Locate the cell with the specified text and output its (X, Y) center coordinate. 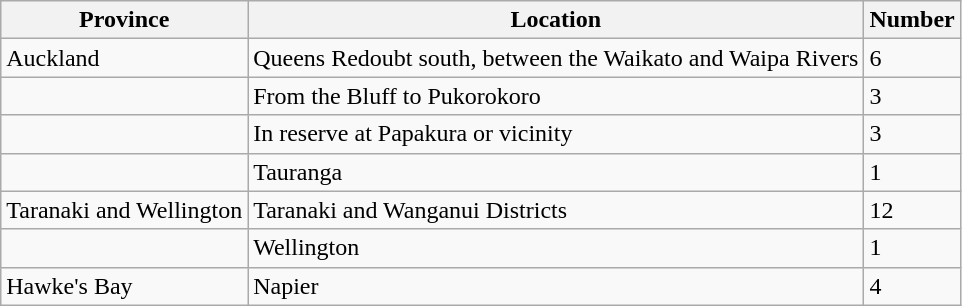
Napier (556, 286)
Wellington (556, 248)
Hawke's Bay (124, 286)
Taranaki and Wellington (124, 210)
Queens Redoubt south, between the Waikato and Waipa Rivers (556, 58)
Auckland (124, 58)
12 (912, 210)
In reserve at Papakura or vicinity (556, 134)
From the Bluff to Pukorokoro (556, 96)
Tauranga (556, 172)
Location (556, 20)
6 (912, 58)
4 (912, 286)
Taranaki and Wanganui Districts (556, 210)
Province (124, 20)
Number (912, 20)
